Find where the given text appears and provide that cell's center as [x, y] coordinate. 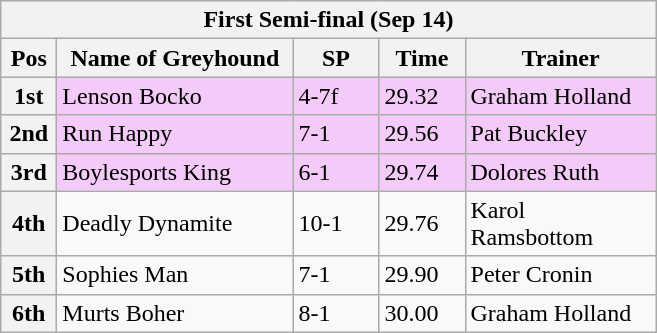
Sophies Man [175, 275]
Karol Ramsbottom [560, 224]
6-1 [336, 172]
Boylesports King [175, 172]
Dolores Ruth [560, 172]
30.00 [422, 313]
4th [29, 224]
29.76 [422, 224]
4-7f [336, 96]
8-1 [336, 313]
2nd [29, 134]
10-1 [336, 224]
Pos [29, 58]
6th [29, 313]
Lenson Bocko [175, 96]
29.90 [422, 275]
First Semi-final (Sep 14) [328, 20]
Deadly Dynamite [175, 224]
3rd [29, 172]
29.56 [422, 134]
Peter Cronin [560, 275]
5th [29, 275]
Run Happy [175, 134]
Time [422, 58]
Pat Buckley [560, 134]
29.74 [422, 172]
Murts Boher [175, 313]
29.32 [422, 96]
1st [29, 96]
Name of Greyhound [175, 58]
Trainer [560, 58]
SP [336, 58]
